From the cell containing the given text, extract its center point as (X, Y) coordinate. 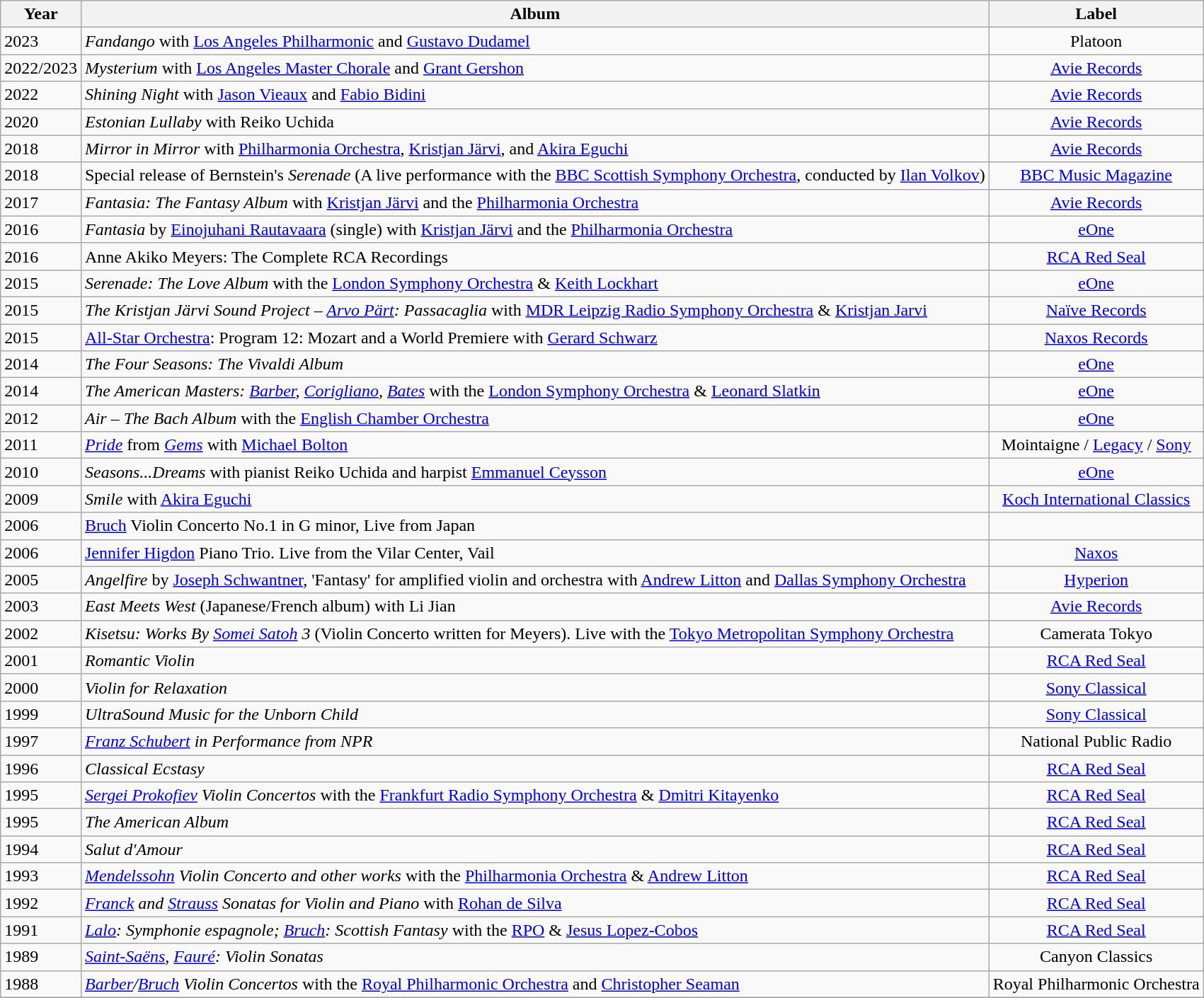
All-Star Orchestra: Program 12: Mozart and a World Premiere with Gerard Schwarz (535, 338)
1994 (41, 849)
1993 (41, 876)
The Four Seasons: The Vivaldi Album (535, 365)
1988 (41, 984)
Mointaigne / Legacy / Sony (1096, 445)
Royal Philharmonic Orchestra (1096, 984)
Album (535, 14)
2010 (41, 472)
Salut d'Amour (535, 849)
2012 (41, 418)
Mendelssohn Violin Concerto and other works with the Philharmonia Orchestra & Andrew Litton (535, 876)
1997 (41, 741)
Shining Night with Jason Vieaux and Fabio Bidini (535, 95)
UltraSound Music for the Unborn Child (535, 714)
2022/2023 (41, 68)
2011 (41, 445)
Angelfire by Joseph Schwantner, 'Fantasy' for amplified violin and orchestra with Andrew Litton and Dallas Symphony Orchestra (535, 580)
2022 (41, 95)
1991 (41, 930)
Canyon Classics (1096, 957)
Lalo: Symphonie espagnole; Bruch: Scottish Fantasy with the RPO & Jesus Lopez-Cobos (535, 930)
Violin for Relaxation (535, 687)
Pride from Gems with Michael Bolton (535, 445)
2020 (41, 122)
1996 (41, 768)
Kisetsu: Works By Somei Satoh 3 (Violin Concerto written for Meyers). Live with the Tokyo Metropolitan Symphony Orchestra (535, 633)
Camerata Tokyo (1096, 633)
Classical Ecstasy (535, 768)
Naxos (1096, 553)
Platoon (1096, 41)
Sergei Prokofiev Violin Concertos with the Frankfurt Radio Symphony Orchestra & Dmitri Kitayenko (535, 796)
Franz Schubert in Performance from NPR (535, 741)
Anne Akiko Meyers: The Complete RCA Recordings (535, 256)
Serenade: The Love Album with the London Symphony Orchestra & Keith Lockhart (535, 283)
2003 (41, 607)
Hyperion (1096, 580)
2001 (41, 660)
Naïve Records (1096, 310)
Mysterium with Los Angeles Master Chorale and Grant Gershon (535, 68)
Franck and Strauss Sonatas for Violin and Piano with Rohan de Silva (535, 903)
National Public Radio (1096, 741)
Saint-Saëns, Fauré: Violin Sonatas (535, 957)
Bruch Violin Concerto No.1 in G minor, Live from Japan (535, 526)
Special release of Bernstein's Serenade (A live performance with the BBC Scottish Symphony Orchestra, conducted by Ilan Volkov) (535, 176)
1992 (41, 903)
2023 (41, 41)
2017 (41, 202)
2002 (41, 633)
Year (41, 14)
Jennifer Higdon Piano Trio. Live from the Vilar Center, Vail (535, 553)
Label (1096, 14)
Koch International Classics (1096, 499)
Seasons...Dreams with pianist Reiko Uchida and harpist Emmanuel Ceysson (535, 472)
2005 (41, 580)
The Kristjan Järvi Sound Project – Arvo Pärt: Passacaglia with MDR Leipzig Radio Symphony Orchestra & Kristjan Jarvi (535, 310)
Barber/Bruch Violin Concertos with the Royal Philharmonic Orchestra and Christopher Seaman (535, 984)
East Meets West (Japanese/French album) with Li Jian (535, 607)
1989 (41, 957)
Estonian Lullaby with Reiko Uchida (535, 122)
Romantic Violin (535, 660)
2000 (41, 687)
Air – The Bach Album with the English Chamber Orchestra (535, 418)
The American Masters: Barber, Corigliano, Bates with the London Symphony Orchestra & Leonard Slatkin (535, 391)
Fandango with Los Angeles Philharmonic and Gustavo Dudamel (535, 41)
2009 (41, 499)
BBC Music Magazine (1096, 176)
Fantasia: The Fantasy Album with Kristjan Järvi and the Philharmonia Orchestra (535, 202)
Mirror in Mirror with Philharmonia Orchestra, Kristjan Järvi, and Akira Eguchi (535, 149)
Fantasia by Einojuhani Rautavaara (single) with Kristjan Järvi and the Philharmonia Orchestra (535, 229)
1999 (41, 714)
The American Album (535, 822)
Naxos Records (1096, 338)
Smile with Akira Eguchi (535, 499)
